From the cell containing the given text, extract its center point as (x, y) coordinate. 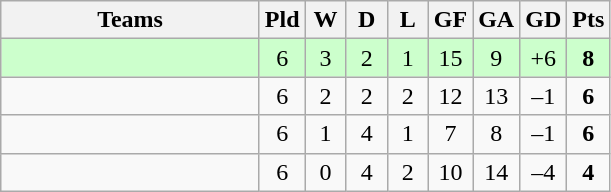
14 (496, 172)
W (326, 20)
3 (326, 58)
10 (450, 172)
+6 (544, 58)
GA (496, 20)
GD (544, 20)
9 (496, 58)
Pts (588, 20)
13 (496, 96)
Pld (282, 20)
GF (450, 20)
–4 (544, 172)
L (408, 20)
0 (326, 172)
D (366, 20)
Teams (130, 20)
12 (450, 96)
7 (450, 134)
15 (450, 58)
